Find where the given text appears and provide that cell's center as [X, Y] coordinate. 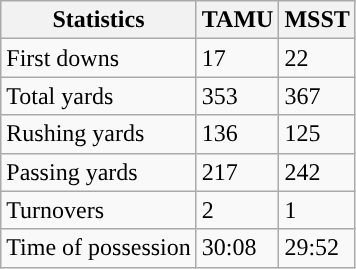
TAMU [238, 20]
Passing yards [99, 172]
Rushing yards [99, 134]
30:08 [238, 248]
Total yards [99, 96]
217 [238, 172]
Time of possession [99, 248]
22 [317, 58]
367 [317, 96]
MSST [317, 20]
17 [238, 58]
2 [238, 210]
29:52 [317, 248]
Statistics [99, 20]
1 [317, 210]
353 [238, 96]
Turnovers [99, 210]
125 [317, 134]
First downs [99, 58]
242 [317, 172]
136 [238, 134]
